Provide the [x, y] coordinate of the cell's center where the given text is located.  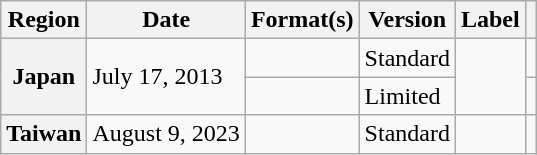
Limited [407, 96]
Date [166, 20]
Version [407, 20]
Region [44, 20]
Taiwan [44, 134]
Label [490, 20]
Japan [44, 77]
August 9, 2023 [166, 134]
Format(s) [302, 20]
July 17, 2013 [166, 77]
